Output the (X, Y) coordinate of the center of the cell containing the given text.  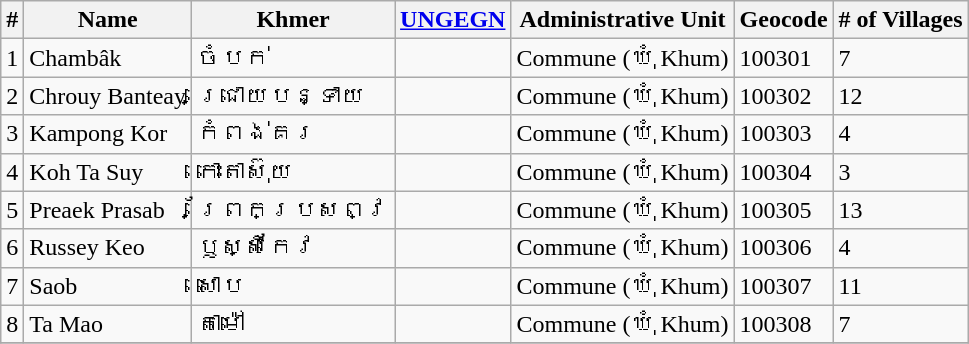
UNGEGN (453, 20)
100304 (784, 172)
Kampong Kor (108, 134)
ឫស្សីកែវ (294, 248)
Chrouy Banteay (108, 96)
កំពង់គរ (294, 134)
12 (900, 96)
100306 (784, 248)
កោះតាស៊ុយ (294, 172)
Russey Keo (108, 248)
Administrative Unit (622, 20)
100301 (784, 58)
# (12, 20)
100303 (784, 134)
Chambâk (108, 58)
ចំបក់ (294, 58)
Ta Mao (108, 324)
Koh Ta Suy (108, 172)
Geocode (784, 20)
Name (108, 20)
6 (12, 248)
ជ្រោយបន្ទាយ (294, 96)
សោប (294, 286)
100305 (784, 210)
ព្រែកប្រសព្វ (294, 210)
100308 (784, 324)
Preaek Prasab (108, 210)
តាម៉ៅ (294, 324)
1 (12, 58)
# of Villages (900, 20)
8 (12, 324)
5 (12, 210)
100307 (784, 286)
11 (900, 286)
Saob (108, 286)
Khmer (294, 20)
100302 (784, 96)
13 (900, 210)
2 (12, 96)
